Return (X, Y) of the center of cell containing provided text 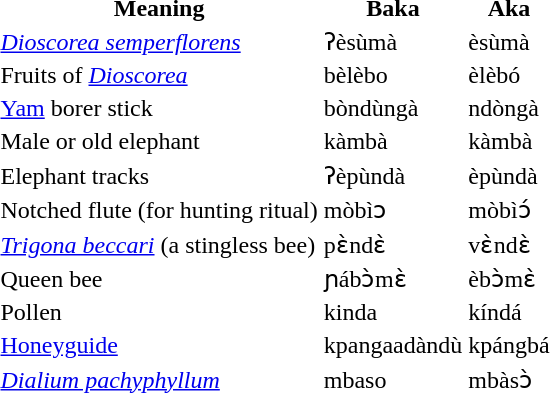
kinda (393, 313)
mòbìɔ (393, 210)
bèlèbo (393, 75)
pɛ̀ndɛ̀ (393, 244)
kàmbà (393, 141)
bòndùngà (393, 109)
ɲábɔ̀mɛ̀ (393, 279)
kpangaadàndù (393, 345)
ʔèpùndà (393, 176)
ʔèsùmà (393, 42)
